Find where the given text appears and provide that cell's center as (X, Y) coordinate. 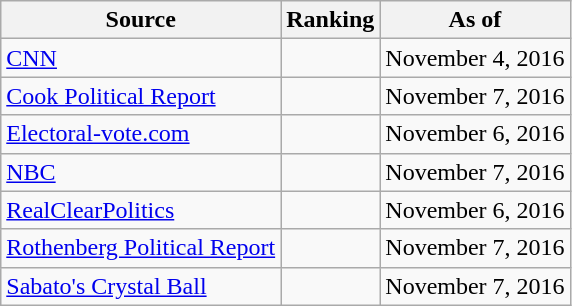
Source (141, 20)
Sabato's Crystal Ball (141, 286)
NBC (141, 172)
RealClearPolitics (141, 210)
Electoral-vote.com (141, 134)
Ranking (330, 20)
Rothenberg Political Report (141, 248)
CNN (141, 58)
As of (475, 20)
Cook Political Report (141, 96)
November 4, 2016 (475, 58)
